Search for the cell housing the specified text and yield its [x, y] center coordinate. 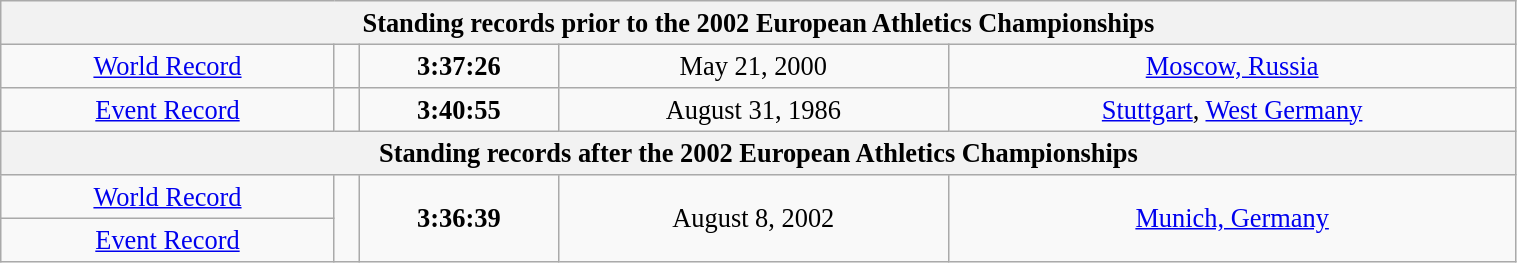
3:37:26 [458, 66]
3:40:55 [458, 109]
Munich, Germany [1232, 218]
August 8, 2002 [753, 218]
August 31, 1986 [753, 109]
Moscow, Russia [1232, 66]
May 21, 2000 [753, 66]
Stuttgart, West Germany [1232, 109]
Standing records after the 2002 European Athletics Championships [758, 153]
3:36:39 [458, 218]
Standing records prior to the 2002 European Athletics Championships [758, 22]
